Scan for the cell matching the given text and deliver its (X, Y) coordinate at center. 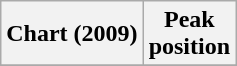
Peakposition (189, 34)
Chart (2009) (72, 34)
